Extract the (X, Y) coordinate from the center of the cell holding the provided text.  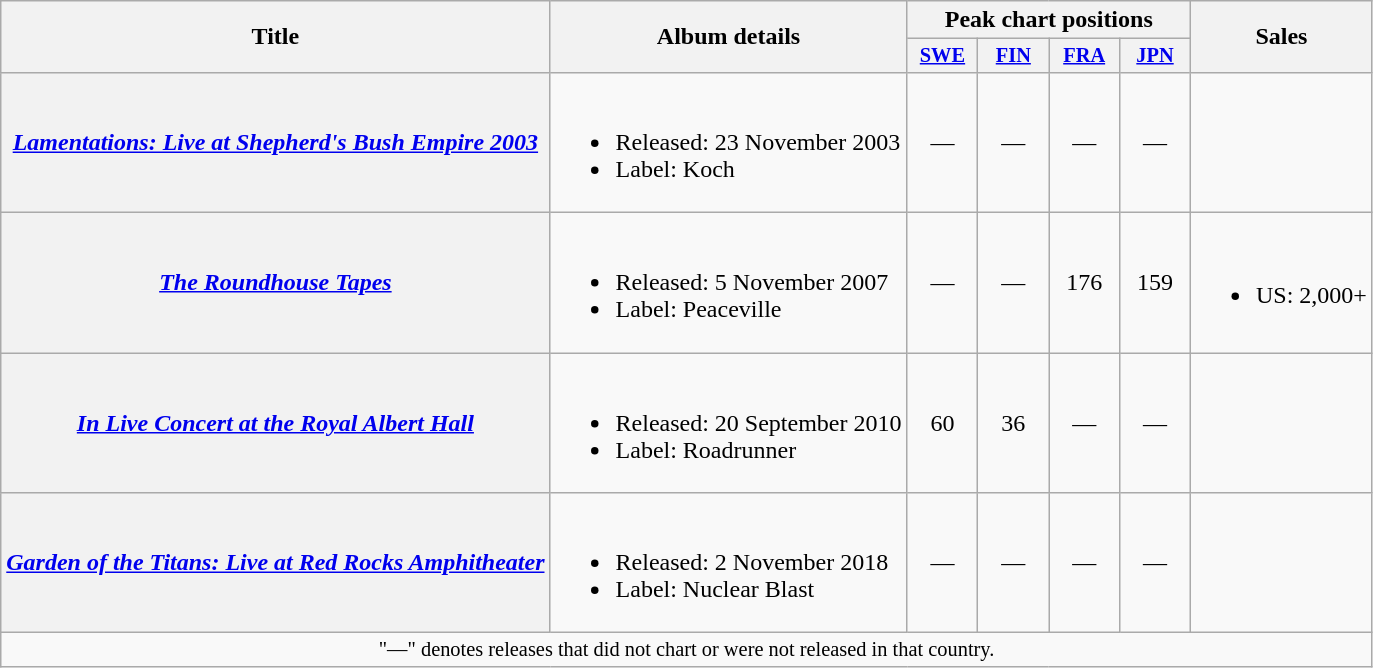
Album details (728, 37)
159 (1156, 283)
176 (1084, 283)
SWE (942, 56)
Released: 23 November 2003Label: Koch (728, 142)
Garden of the Titans: Live at Red Rocks Amphitheater (276, 563)
The Roundhouse Tapes (276, 283)
Lamentations: Live at Shepherd's Bush Empire 2003 (276, 142)
Sales (1281, 37)
Title (276, 37)
JPN (1156, 56)
Peak chart positions (1048, 20)
FIN (1014, 56)
60 (942, 423)
US: 2,000+ (1281, 283)
FRA (1084, 56)
"—" denotes releases that did not chart or were not released in that country. (687, 650)
36 (1014, 423)
In Live Concert at the Royal Albert Hall (276, 423)
Released: 5 November 2007Label: Peaceville (728, 283)
Released: 20 September 2010Label: Roadrunner (728, 423)
Released: 2 November 2018Label: Nuclear Blast (728, 563)
